Locate the cell with the specified text and output its (X, Y) center coordinate. 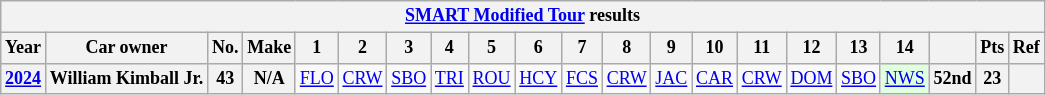
HCY (538, 78)
6 (538, 48)
14 (904, 48)
William Kimball Jr. (126, 78)
JAC (672, 78)
FLO (316, 78)
SMART Modified Tour results (522, 16)
Ref (1026, 48)
FCS (582, 78)
23 (992, 78)
DOM (812, 78)
Year (24, 48)
N/A (270, 78)
4 (450, 48)
12 (812, 48)
2 (362, 48)
9 (672, 48)
8 (626, 48)
NWS (904, 78)
43 (226, 78)
2024 (24, 78)
52nd (952, 78)
1 (316, 48)
Make (270, 48)
TRI (450, 78)
ROU (492, 78)
13 (859, 48)
CAR (715, 78)
3 (409, 48)
5 (492, 48)
10 (715, 48)
Pts (992, 48)
No. (226, 48)
Car owner (126, 48)
7 (582, 48)
11 (762, 48)
